Find where the given text appears and provide that cell's center as (X, Y) coordinate. 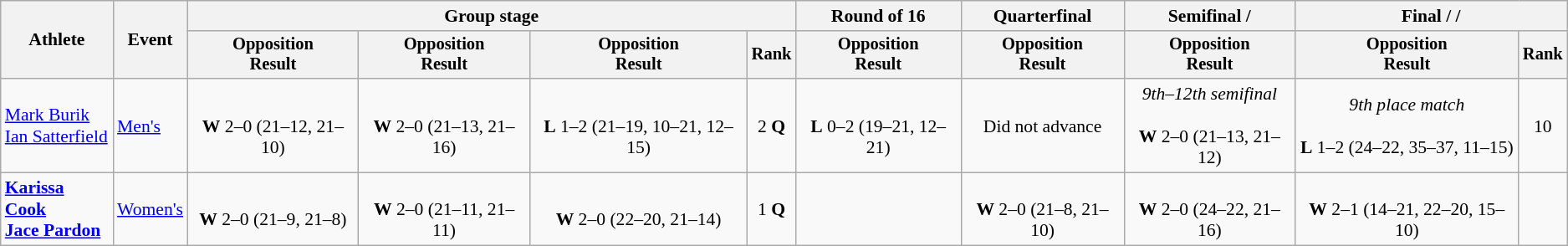
W 2–0 (22–20, 21–14) (638, 209)
W 2–0 (21–9, 21–8) (273, 209)
Mark BurikIan Satterfield (57, 126)
W 2–0 (21–13, 21–16) (445, 126)
W 2–0 (21–12, 21–10) (273, 126)
Round of 16 (878, 16)
1 Q (772, 209)
Final / / (1432, 16)
L 1–2 (21–19, 10–21, 12–15) (638, 126)
2 Q (772, 126)
Event (151, 40)
W 2–0 (24–22, 21–16) (1209, 209)
Did not advance (1042, 126)
10 (1543, 126)
Men's (151, 126)
Semifinal / (1209, 16)
Group stage (492, 16)
Athlete (57, 40)
Quarterfinal (1042, 16)
9th place matchL 1–2 (24–22, 35–37, 11–15) (1407, 126)
9th–12th semifinalW 2–0 (21–13, 21–12) (1209, 126)
W 2–1 (14–21, 22–20, 15–10) (1407, 209)
W 2–0 (21–8, 21–10) (1042, 209)
Karissa CookJace Pardon (57, 209)
Women's (151, 209)
L 0–2 (19–21, 12–21) (878, 126)
W 2–0 (21–11, 21–11) (445, 209)
